Extract the [x, y] coordinate from the center of the cell holding the provided text.  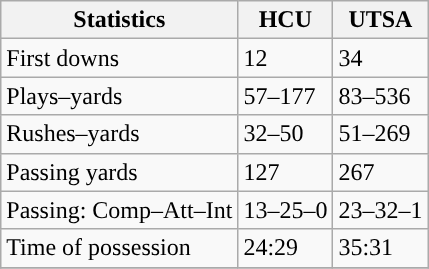
13–25–0 [286, 210]
Time of possession [120, 248]
24:29 [286, 248]
57–177 [286, 96]
Rushes–yards [120, 134]
83–536 [380, 96]
Plays–yards [120, 96]
34 [380, 58]
Passing yards [120, 172]
UTSA [380, 20]
Statistics [120, 20]
267 [380, 172]
First downs [120, 58]
32–50 [286, 134]
51–269 [380, 134]
127 [286, 172]
12 [286, 58]
HCU [286, 20]
23–32–1 [380, 210]
Passing: Comp–Att–Int [120, 210]
35:31 [380, 248]
